Return the [x, y] coordinate for the center point of the cell that contains the specified text.  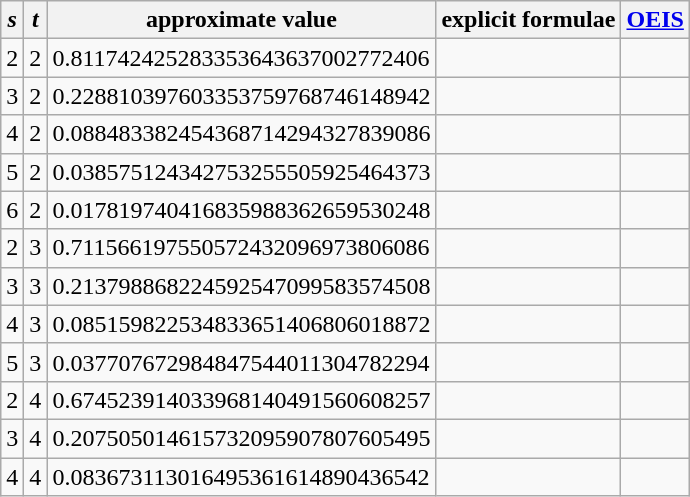
0.213798868224592547099583574508 [242, 286]
0.207505014615732095907807605495 [242, 438]
0.083673113016495361614890436542 [242, 477]
0.674523914033968140491560608257 [242, 400]
explicit formulae [528, 20]
approximate value [242, 20]
0.085159822534833651406806018872 [242, 324]
OEIS [655, 20]
6 [12, 210]
0.038575124342753255505925464373 [242, 172]
0.811742425283353643637002772406 [242, 58]
0.037707672984847544011304782294 [242, 362]
0.711566197550572432096973806086 [242, 248]
0.228810397603353759768746148942 [242, 96]
0.017819740416835988362659530248 [242, 210]
0.088483382454368714294327839086 [242, 134]
s [12, 20]
t [36, 20]
